Output the (x, y) coordinate of the center of the cell containing the given text.  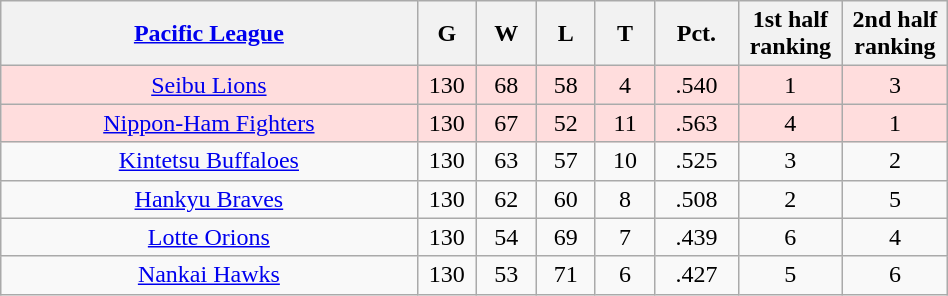
54 (506, 237)
57 (566, 161)
W (506, 34)
60 (566, 199)
Lotte Orions (209, 237)
G (446, 34)
63 (506, 161)
71 (566, 275)
2nd half ranking (896, 34)
Seibu Lions (209, 85)
69 (566, 237)
.427 (696, 275)
Pacific League (209, 34)
.563 (696, 123)
.439 (696, 237)
8 (624, 199)
52 (566, 123)
T (624, 34)
1st half ranking (790, 34)
.525 (696, 161)
Pct. (696, 34)
Hankyu Braves (209, 199)
68 (506, 85)
10 (624, 161)
53 (506, 275)
67 (506, 123)
Kintetsu Buffaloes (209, 161)
Nippon-Ham Fighters (209, 123)
.540 (696, 85)
.508 (696, 199)
58 (566, 85)
7 (624, 237)
11 (624, 123)
62 (506, 199)
Nankai Hawks (209, 275)
L (566, 34)
